Extract the (x, y) coordinate from the center of the cell holding the provided text.  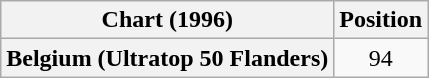
Belgium (Ultratop 50 Flanders) (168, 58)
Chart (1996) (168, 20)
94 (381, 58)
Position (381, 20)
